Search for the cell housing the specified text and yield its (x, y) center coordinate. 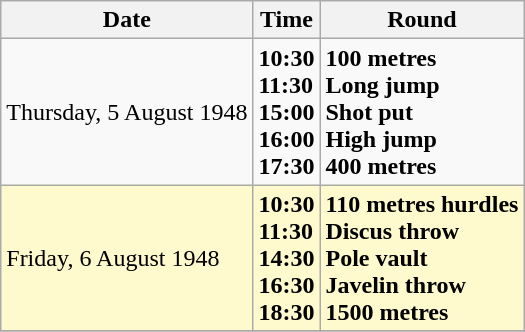
Friday, 6 August 1948 (127, 258)
110 metres hurdlesDiscus throwPole vaultJavelin throw1500 metres (422, 258)
100 metresLong jumpShot putHigh jump400 metres (422, 112)
Time (286, 20)
Round (422, 20)
10:3011:3014:3016:3018:30 (286, 258)
10:3011:3015:0016:0017:30 (286, 112)
Thursday, 5 August 1948 (127, 112)
Date (127, 20)
